Detect which cell encompasses the target text, then output its [x, y] center coordinate. 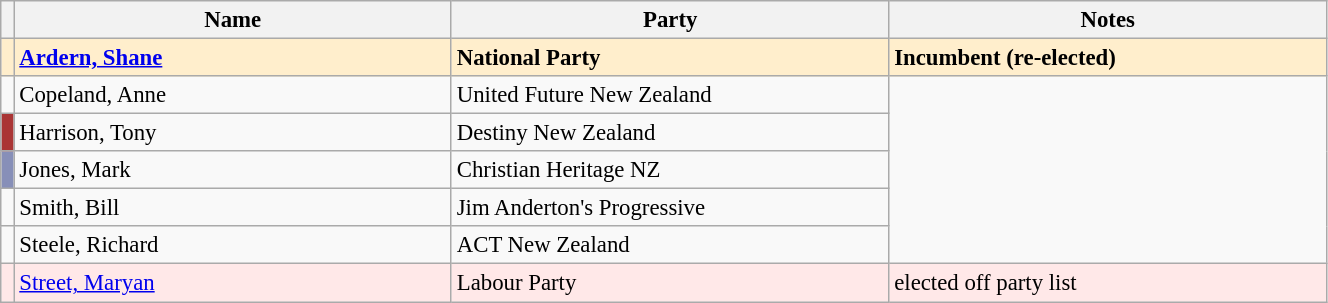
Name [232, 20]
Harrison, Tony [232, 133]
Notes [1108, 20]
National Party [670, 58]
Labour Party [670, 283]
Jim Anderton's Progressive [670, 208]
Steele, Richard [232, 245]
Party [670, 20]
Destiny New Zealand [670, 133]
Copeland, Anne [232, 95]
Street, Maryan [232, 283]
Jones, Mark [232, 170]
Ardern, Shane [232, 58]
United Future New Zealand [670, 95]
Incumbent (re-elected) [1108, 58]
Smith, Bill [232, 208]
elected off party list [1108, 283]
Christian Heritage NZ [670, 170]
ACT New Zealand [670, 245]
